Pinpoint the cell where the given text exists, returning its [x, y] midpoint coordinate. 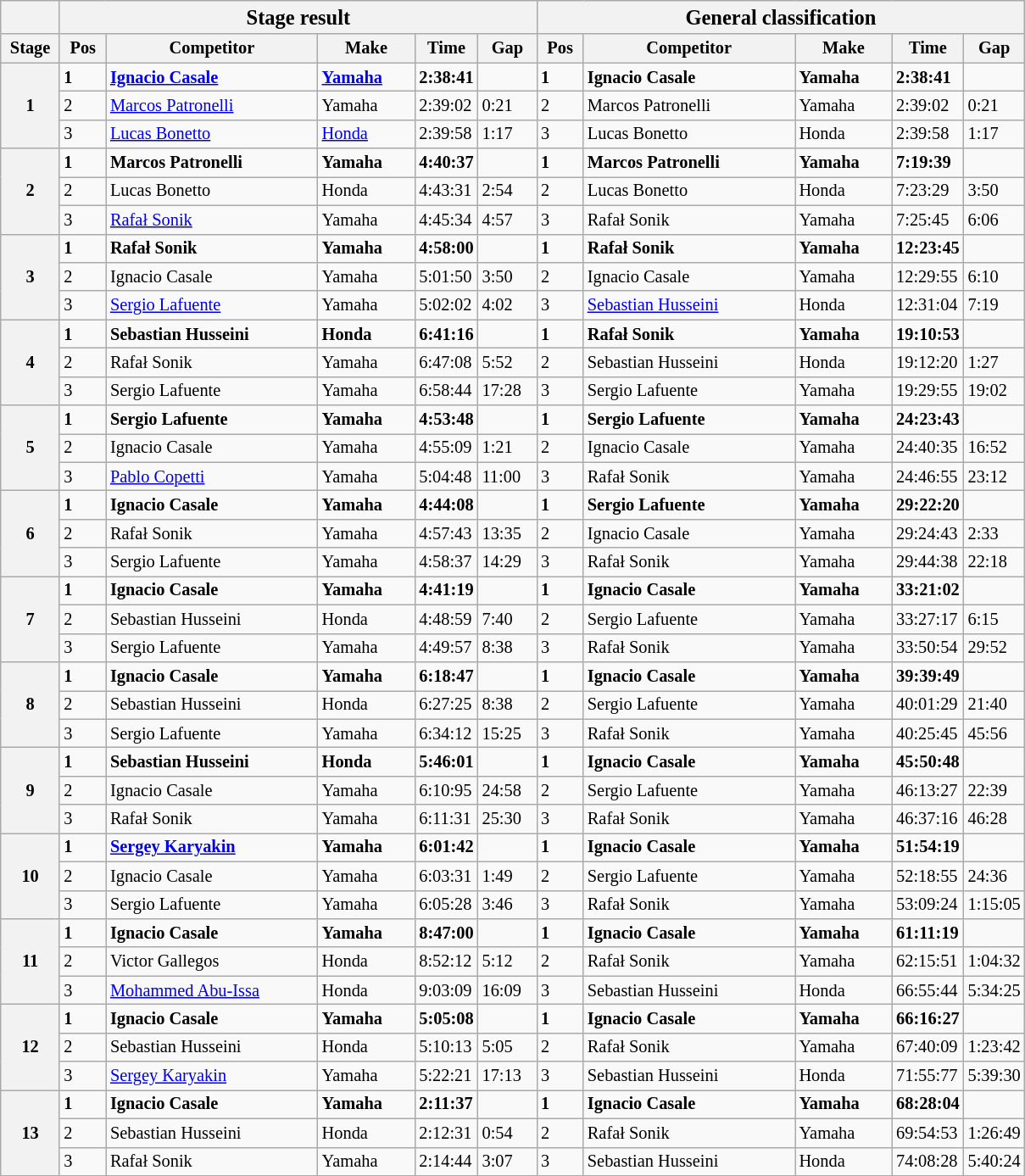
12:29:55 [928, 276]
General classification [780, 17]
7:25:45 [928, 220]
6:03:31 [446, 876]
46:37:16 [928, 819]
33:27:17 [928, 619]
1:15:05 [994, 905]
5:10:13 [446, 1047]
68:28:04 [928, 1104]
24:40:35 [928, 448]
Mohammed Abu-Issa [212, 990]
4:58:00 [446, 248]
15:25 [508, 733]
1:23:42 [994, 1047]
29:24:43 [928, 533]
39:39:49 [928, 676]
6:06 [994, 220]
1:26:49 [994, 1133]
6:01:42 [446, 847]
8:52:12 [446, 961]
19:02 [994, 391]
24:36 [994, 876]
67:40:09 [928, 1047]
3:46 [508, 905]
33:50:54 [928, 648]
5:05:08 [446, 1018]
5:22:21 [446, 1076]
17:28 [508, 391]
6:05:28 [446, 905]
7:19:39 [928, 163]
2:11:37 [446, 1104]
9:03:09 [446, 990]
6:58:44 [446, 391]
Stage result [298, 17]
4:45:34 [446, 220]
Victor Gallegos [212, 961]
5:01:50 [446, 276]
5:04:48 [446, 477]
45:56 [994, 733]
4:49:57 [446, 648]
4:44:08 [446, 504]
52:18:55 [928, 876]
6:27:25 [446, 705]
4:02 [508, 305]
5:46:01 [446, 761]
24:58 [508, 790]
2:54 [508, 191]
6 [31, 532]
6:11:31 [446, 819]
45:50:48 [928, 761]
Stage [31, 48]
0:54 [508, 1133]
7:40 [508, 619]
5:34:25 [994, 990]
2:14:44 [446, 1162]
66:55:44 [928, 990]
4:48:59 [446, 619]
5:02:02 [446, 305]
14:29 [508, 562]
4:58:37 [446, 562]
4:40:37 [446, 163]
51:54:19 [928, 847]
23:12 [994, 477]
71:55:77 [928, 1076]
29:22:20 [928, 504]
66:16:27 [928, 1018]
8 [31, 704]
25:30 [508, 819]
62:15:51 [928, 961]
4:43:31 [446, 191]
6:10:95 [446, 790]
12 [31, 1046]
9 [31, 790]
1:49 [508, 876]
4:41:19 [446, 590]
7 [31, 619]
16:52 [994, 448]
8:47:00 [446, 933]
1:27 [994, 362]
19:10:53 [928, 334]
5:39:30 [994, 1076]
7:19 [994, 305]
11 [31, 961]
33:21:02 [928, 590]
1:04:32 [994, 961]
5 [31, 448]
19:12:20 [928, 362]
4 [31, 363]
6:47:08 [446, 362]
53:09:24 [928, 905]
4:55:09 [446, 448]
40:25:45 [928, 733]
2:33 [994, 533]
12:23:45 [928, 248]
16:09 [508, 990]
74:08:28 [928, 1162]
6:15 [994, 619]
4:57 [508, 220]
12:31:04 [928, 305]
6:34:12 [446, 733]
24:23:43 [928, 420]
21:40 [994, 705]
6:18:47 [446, 676]
69:54:53 [928, 1133]
5:05 [508, 1047]
7:23:29 [928, 191]
5:12 [508, 961]
2:12:31 [446, 1133]
6:10 [994, 276]
24:46:55 [928, 477]
22:39 [994, 790]
3:07 [508, 1162]
13:35 [508, 533]
29:52 [994, 648]
61:11:19 [928, 933]
4:53:48 [446, 420]
22:18 [994, 562]
19:29:55 [928, 391]
5:40:24 [994, 1162]
46:28 [994, 819]
6:41:16 [446, 334]
4:57:43 [446, 533]
Pablo Copetti [212, 477]
10 [31, 875]
29:44:38 [928, 562]
13 [31, 1133]
17:13 [508, 1076]
1:21 [508, 448]
5:52 [508, 362]
40:01:29 [928, 705]
46:13:27 [928, 790]
11:00 [508, 477]
